Extract the (x, y) coordinate from the center of the cell holding the provided text.  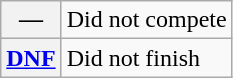
— (31, 20)
Did not finish (146, 58)
Did not compete (146, 20)
DNF (31, 58)
